Scan for the cell matching the given text and deliver its (X, Y) coordinate at center. 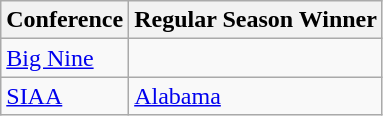
Big Nine (65, 58)
Regular Season Winner (256, 20)
Conference (65, 20)
Alabama (256, 96)
SIAA (65, 96)
